Output the (X, Y) coordinate of the center of the cell containing the given text.  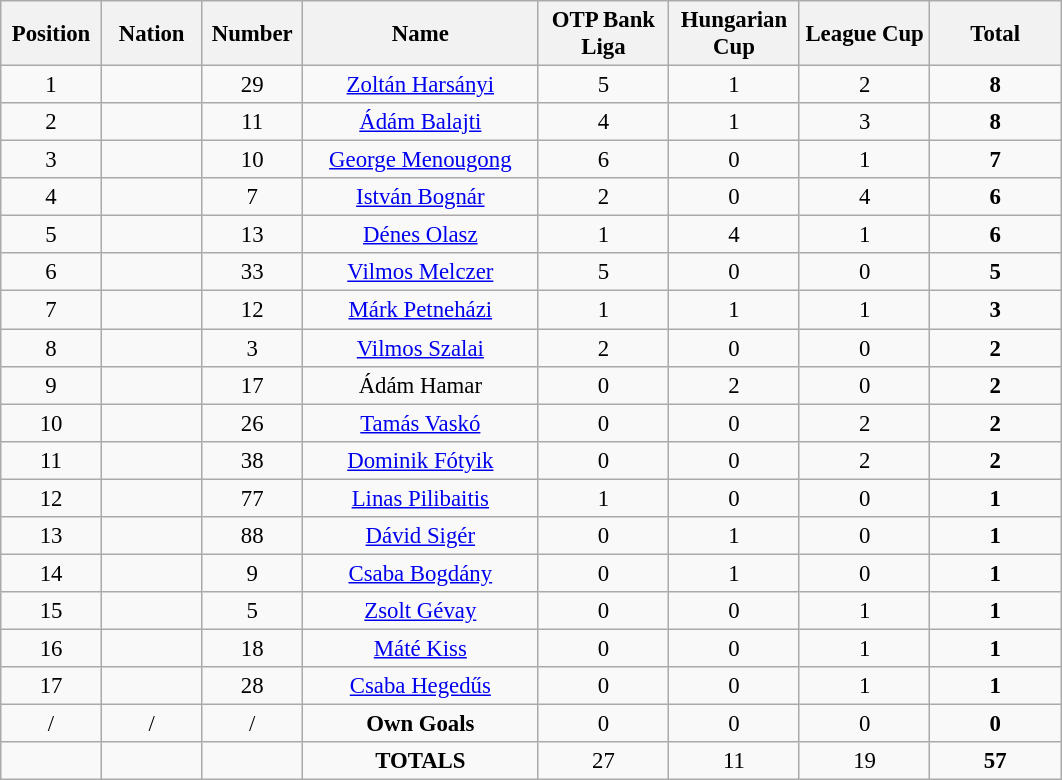
George Menougong (421, 160)
League Cup (864, 34)
Csaba Hegedűs (421, 686)
Vilmos Szalai (421, 348)
14 (52, 573)
77 (252, 498)
Máté Kiss (421, 648)
Csaba Bogdány (421, 573)
Ádám Balajti (421, 122)
Tamás Vaskó (421, 423)
Position (52, 34)
Vilmos Melczer (421, 273)
Own Goals (421, 724)
Márk Petneházi (421, 310)
Dávid Sigér (421, 536)
27 (604, 761)
Dominik Fótyik (421, 460)
Nation (152, 34)
Number (252, 34)
Hungarian Cup (734, 34)
Linas Pilibaitis (421, 498)
33 (252, 273)
Name (421, 34)
29 (252, 85)
16 (52, 648)
38 (252, 460)
OTP Bank Liga (604, 34)
18 (252, 648)
Ádám Hamar (421, 385)
28 (252, 686)
57 (996, 761)
Zoltán Harsányi (421, 85)
Zsolt Gévay (421, 611)
Total (996, 34)
TOTALS (421, 761)
26 (252, 423)
88 (252, 536)
Dénes Olasz (421, 235)
19 (864, 761)
István Bognár (421, 197)
15 (52, 611)
